Search for the cell housing the specified text and yield its (x, y) center coordinate. 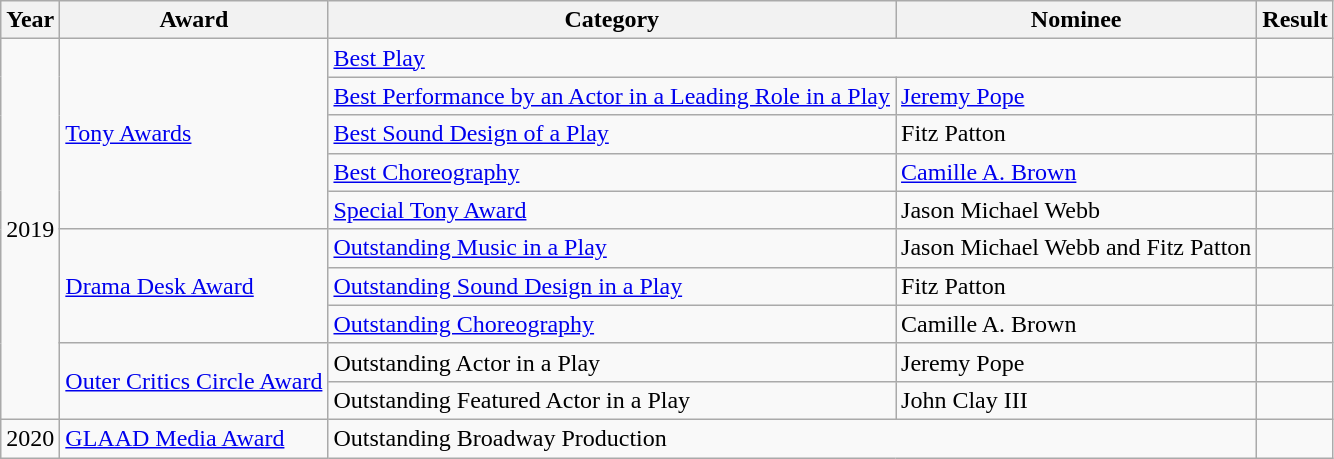
Special Tony Award (612, 210)
Result (1295, 20)
Outstanding Choreography (612, 324)
Nominee (1076, 20)
Jason Michael Webb and Fitz Patton (1076, 248)
Outstanding Sound Design in a Play (612, 286)
Jason Michael Webb (1076, 210)
2020 (30, 438)
Outer Critics Circle Award (194, 381)
Outstanding Actor in a Play (612, 362)
Best Choreography (612, 172)
John Clay III (1076, 400)
Drama Desk Award (194, 286)
Year (30, 20)
Outstanding Broadway Production (792, 438)
Category (612, 20)
2019 (30, 230)
Best Play (792, 58)
Outstanding Featured Actor in a Play (612, 400)
Tony Awards (194, 134)
GLAAD Media Award (194, 438)
Best Sound Design of a Play (612, 134)
Outstanding Music in a Play (612, 248)
Award (194, 20)
Best Performance by an Actor in a Leading Role in a Play (612, 96)
